Identify which cell holds the provided text, then report its [x, y] central coordinate. 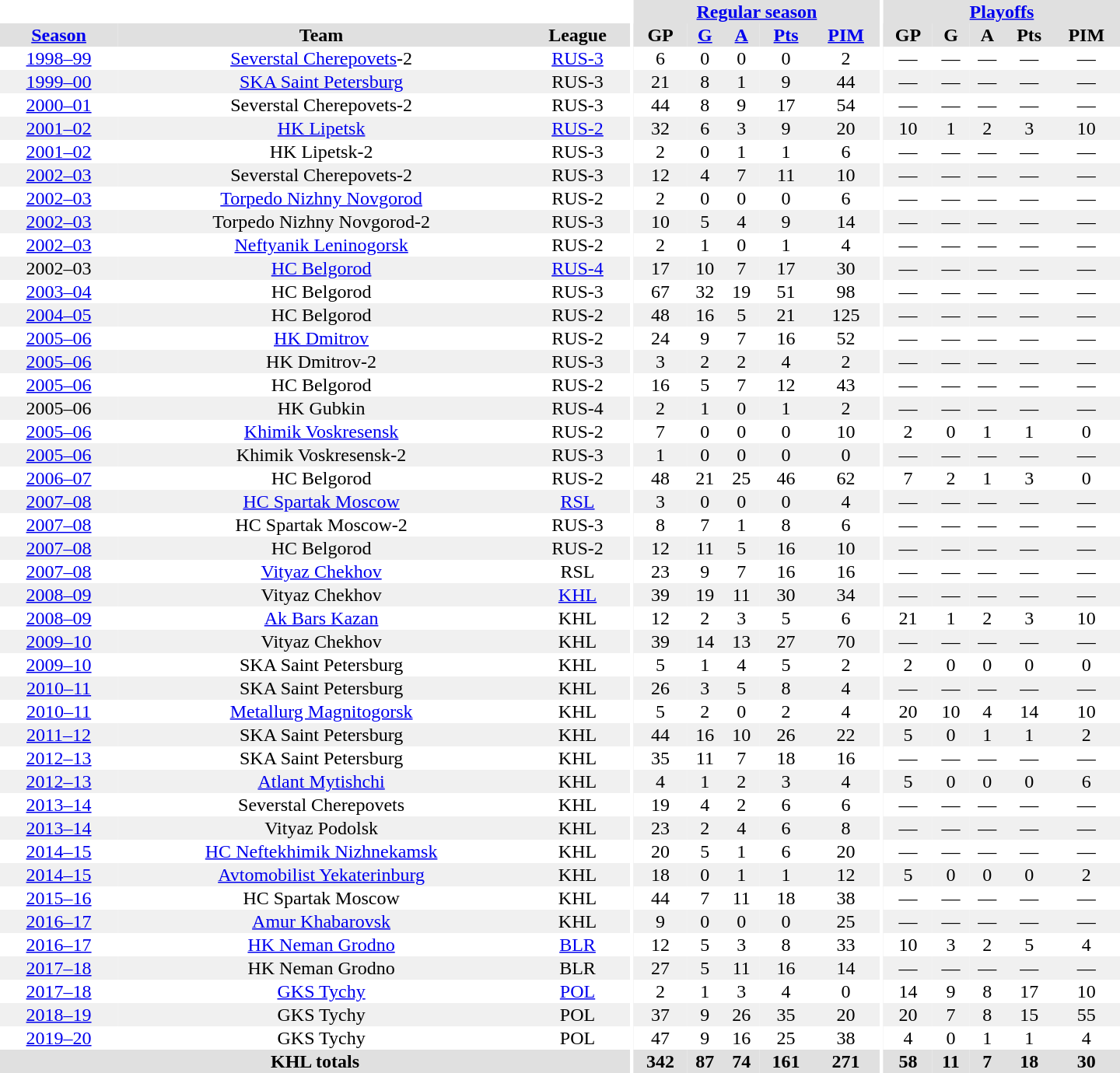
2004–05 [59, 315]
2015–16 [59, 898]
34 [845, 595]
52 [845, 338]
League [577, 35]
Torpedo Nizhny Novgorod [321, 198]
22 [845, 735]
Playoffs [1002, 12]
HC Spartak Moscow-2 [321, 525]
62 [845, 478]
51 [786, 292]
2000–01 [59, 105]
1998–99 [59, 58]
271 [845, 1061]
125 [845, 315]
74 [742, 1061]
24 [660, 338]
47 [660, 1038]
Metallurg Magnitogorsk [321, 711]
87 [705, 1061]
Khimik Voskresensk-2 [321, 455]
2006–07 [59, 478]
161 [786, 1061]
Avtomobilist Yekaterinburg [321, 875]
KHL totals [315, 1061]
Severstal Cherepovets [321, 805]
Khimik Voskresensk [321, 432]
Torpedo Nizhny Novgorod-2 [321, 222]
HK Gubkin [321, 408]
67 [660, 292]
Season [59, 35]
342 [660, 1061]
2018–19 [59, 1015]
33 [845, 945]
13 [742, 641]
43 [845, 385]
2011–12 [59, 735]
2003–04 [59, 292]
15 [1030, 1015]
Team [321, 35]
98 [845, 292]
HK Dmitrov [321, 338]
37 [660, 1015]
Regular season [757, 12]
1999–00 [59, 82]
HK Lipetsk-2 [321, 152]
HC Neftekhimik Nizhnekamsk [321, 851]
58 [908, 1061]
2019–20 [59, 1038]
Ak Bars Kazan [321, 618]
70 [845, 641]
Vityaz Podolsk [321, 828]
Amur Khabarovsk [321, 921]
Atlant Mytishchi [321, 781]
HK Dmitrov-2 [321, 362]
46 [786, 478]
HK Lipetsk [321, 128]
54 [845, 105]
55 [1087, 1015]
Neftyanik Leninogorsk [321, 245]
